Provide the (X, Y) coordinate of the cell's center where the given text is located.  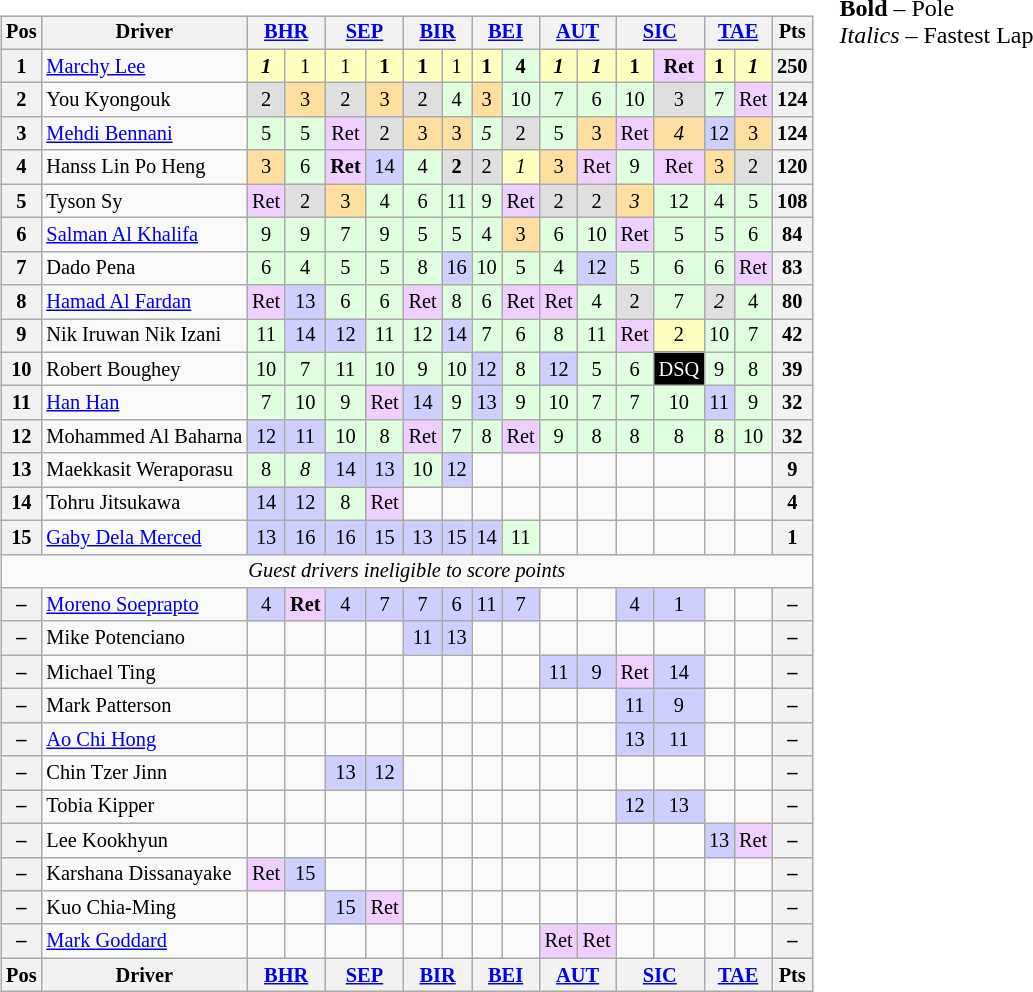
108 (792, 201)
Mohammed Al Baharna (144, 437)
Tobia Kipper (144, 807)
80 (792, 302)
Michael Ting (144, 672)
42 (792, 336)
Mehdi Bennani (144, 134)
Mike Potenciano (144, 638)
Salman Al Khalifa (144, 235)
You Kyongouk (144, 100)
Karshana Dissanayake (144, 874)
Maekkasit Weraporasu (144, 470)
84 (792, 235)
39 (792, 369)
Robert Boughey (144, 369)
Moreno Soeprapto (144, 605)
Hanss Lin Po Heng (144, 167)
Nik Iruwan Nik Izani (144, 336)
Dado Pena (144, 268)
Marchy Lee (144, 66)
Mark Goddard (144, 941)
Chin Tzer Jinn (144, 773)
Ao Chi Hong (144, 739)
Tyson Sy (144, 201)
DSQ (679, 369)
120 (792, 167)
Guest drivers ineligible to score points (406, 571)
Han Han (144, 403)
250 (792, 66)
Hamad Al Fardan (144, 302)
Kuo Chia-Ming (144, 908)
Gaby Dela Merced (144, 537)
Mark Patterson (144, 706)
83 (792, 268)
Lee Kookhyun (144, 840)
Tohru Jitsukawa (144, 504)
